Return (x, y) of the center of cell containing provided text 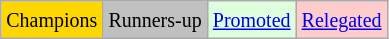
Promoted (252, 20)
Runners-up (155, 20)
Relegated (342, 20)
Champions (52, 20)
